Determine the (x, y) coordinate at the center of the cell enclosing the given text.  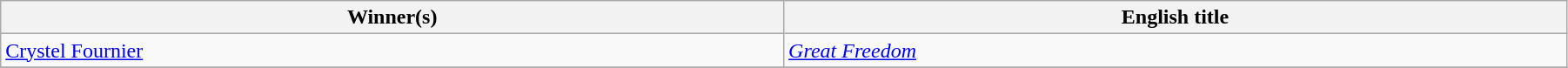
Crystel Fournier (392, 51)
Great Freedom (1176, 51)
Winner(s) (392, 17)
English title (1176, 17)
